Find where the given text appears and provide that cell's center as [X, Y] coordinate. 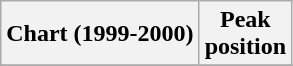
Chart (1999-2000) [100, 34]
Peakposition [245, 34]
